Return (x, y) of the center of cell containing provided text 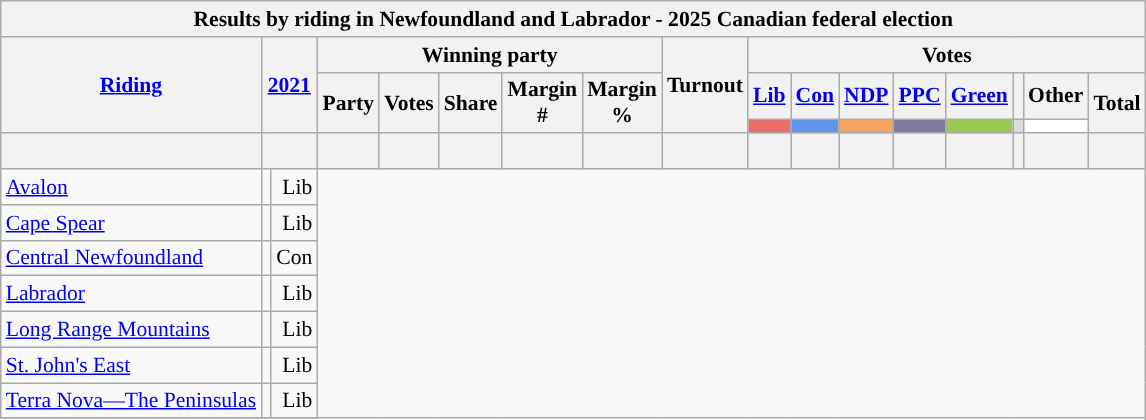
Avalon (131, 187)
Winning party (489, 55)
Share (471, 102)
Central Newfoundland (131, 258)
PPC (920, 96)
Margin% (622, 102)
Total (1116, 102)
Green (980, 96)
2021 (289, 86)
Margin# (542, 102)
Terra Nova—The Peninsulas (131, 401)
Long Range Mountains (131, 330)
St. John's East (131, 365)
Labrador (131, 294)
Results by riding in Newfoundland and Labrador - 2025 Canadian federal election (574, 19)
Riding (131, 86)
NDP (866, 96)
Cape Spear (131, 223)
Other (1056, 96)
Turnout (705, 86)
Party (348, 102)
